Capture the cell that displays the provided text and extract its [x, y] central coordinate. 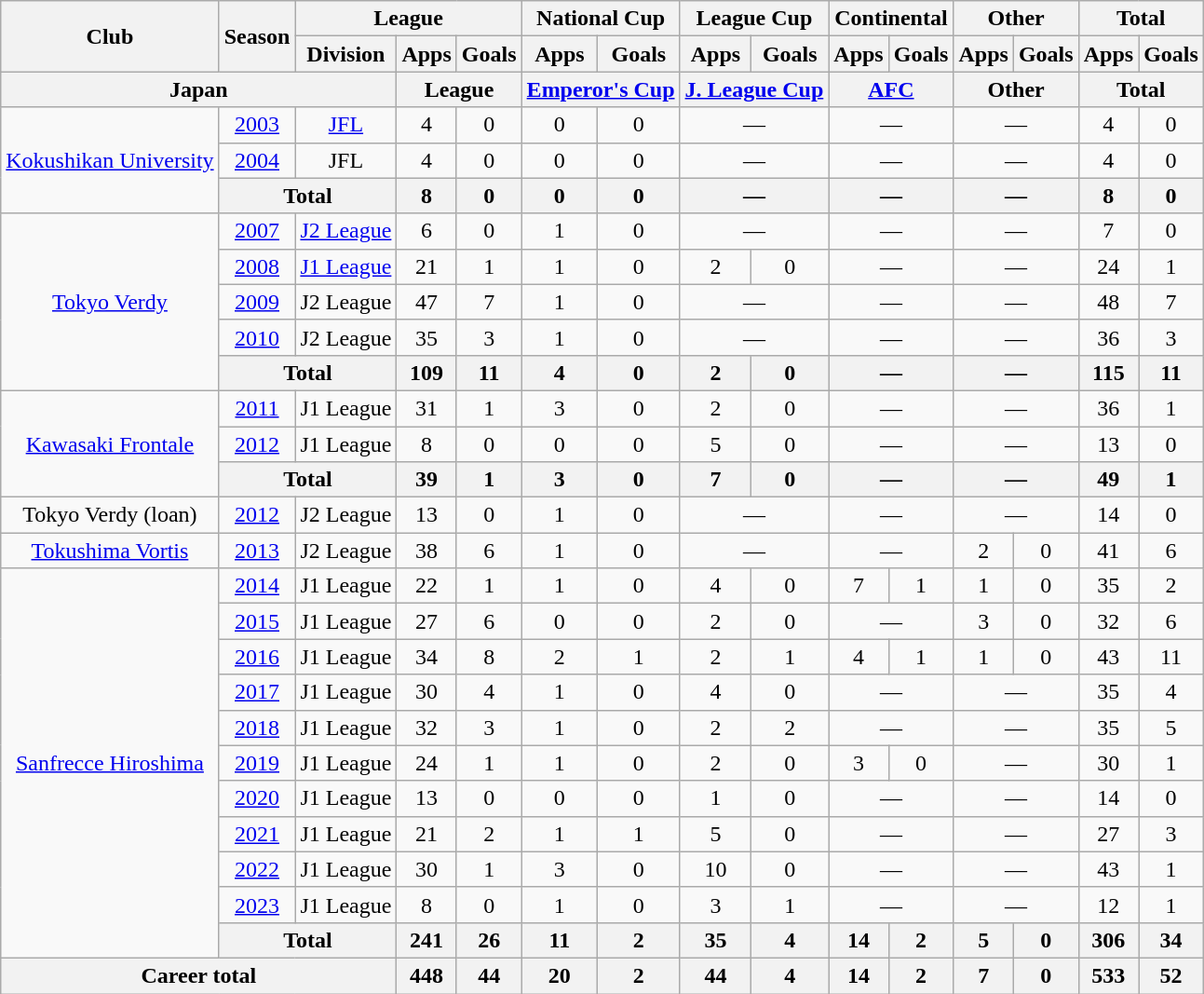
2003 [257, 125]
10 [715, 869]
Tokyo Verdy [110, 302]
2018 [257, 728]
47 [426, 302]
AFC [891, 89]
22 [426, 586]
Sanfrecce Hiroshima [110, 764]
241 [426, 940]
Tokyo Verdy (loan) [110, 515]
League Cup [754, 19]
Japan [199, 89]
2010 [257, 337]
2007 [257, 231]
Career total [199, 975]
Division [346, 54]
2011 [257, 408]
2013 [257, 551]
2016 [257, 657]
533 [1108, 975]
Kawasaki Frontale [110, 443]
39 [426, 480]
26 [489, 940]
2004 [257, 160]
Continental [891, 19]
48 [1108, 302]
12 [1108, 905]
38 [426, 551]
2015 [257, 621]
49 [1108, 480]
Tokushima Vortis [110, 551]
2023 [257, 905]
National Cup [601, 19]
Emperor's Cup [601, 89]
306 [1108, 940]
Season [257, 36]
2014 [257, 586]
31 [426, 408]
J. League Cup [754, 89]
2017 [257, 692]
115 [1108, 373]
20 [560, 975]
2019 [257, 763]
2022 [257, 869]
448 [426, 975]
2008 [257, 266]
Kokushikan University [110, 160]
109 [426, 373]
Club [110, 36]
41 [1108, 551]
2021 [257, 834]
2020 [257, 798]
2009 [257, 302]
52 [1171, 975]
